Determine the (x, y) coordinate at the center of the cell enclosing the given text.  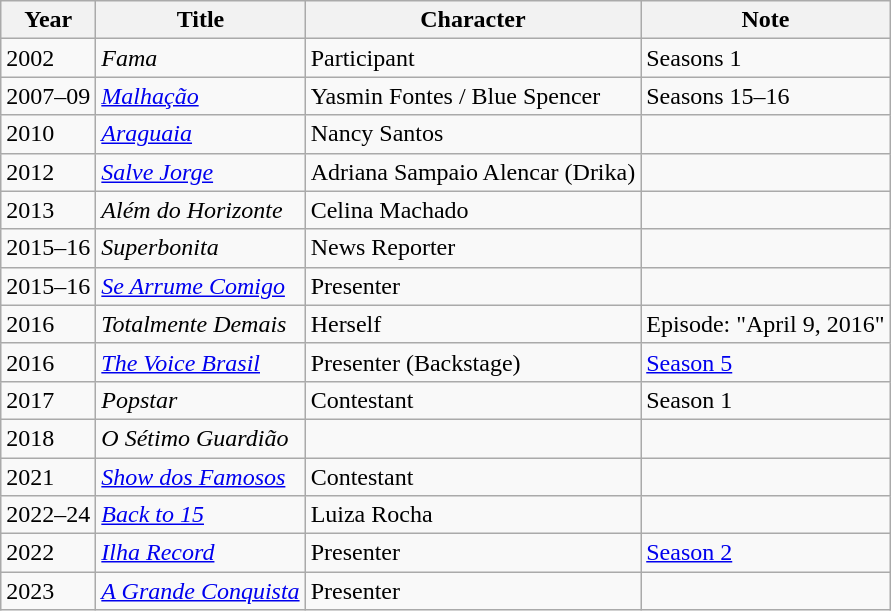
Yasmin Fontes / Blue Spencer (473, 96)
2010 (48, 134)
2018 (48, 438)
Back to 15 (200, 515)
Presenter (Backstage) (473, 362)
2002 (48, 58)
2021 (48, 477)
Note (766, 20)
Malhação (200, 96)
Show dos Famosos (200, 477)
2022 (48, 553)
Season 5 (766, 362)
O Sétimo Guardião (200, 438)
Araguaia (200, 134)
Year (48, 20)
2022–24 (48, 515)
Season 1 (766, 400)
2012 (48, 172)
2013 (48, 210)
Season 2 (766, 553)
Adriana Sampaio Alencar (Drika) (473, 172)
Herself (473, 324)
Se Arrume Comigo (200, 286)
Superbonita (200, 248)
Salve Jorge (200, 172)
Seasons 15–16 (766, 96)
2007–09 (48, 96)
2017 (48, 400)
Popstar (200, 400)
Episode: "April 9, 2016" (766, 324)
Celina Machado (473, 210)
Além do Horizonte (200, 210)
Totalmente Demais (200, 324)
2023 (48, 591)
Ilha Record (200, 553)
Participant (473, 58)
Seasons 1 (766, 58)
Luiza Rocha (473, 515)
Title (200, 20)
Fama (200, 58)
The Voice Brasil (200, 362)
Character (473, 20)
Nancy Santos (473, 134)
News Reporter (473, 248)
A Grande Conquista (200, 591)
